Extract the (x, y) coordinate from the center of the cell holding the provided text.  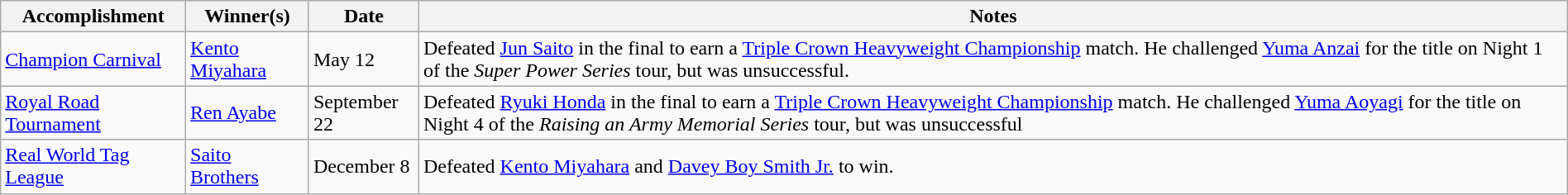
Champion Carnival (93, 59)
Kento Miyahara (248, 59)
Real World Tag League (93, 167)
May 12 (364, 59)
September 22 (364, 112)
Winner(s) (248, 17)
Defeated Kento Miyahara and Davey Boy Smith Jr. to win. (992, 167)
December 8 (364, 167)
Ren Ayabe (248, 112)
Accomplishment (93, 17)
Royal Road Tournament (93, 112)
Notes (992, 17)
Date (364, 17)
Saito Brothers (248, 167)
